Pinpoint the cell where the given text exists, returning its (x, y) midpoint coordinate. 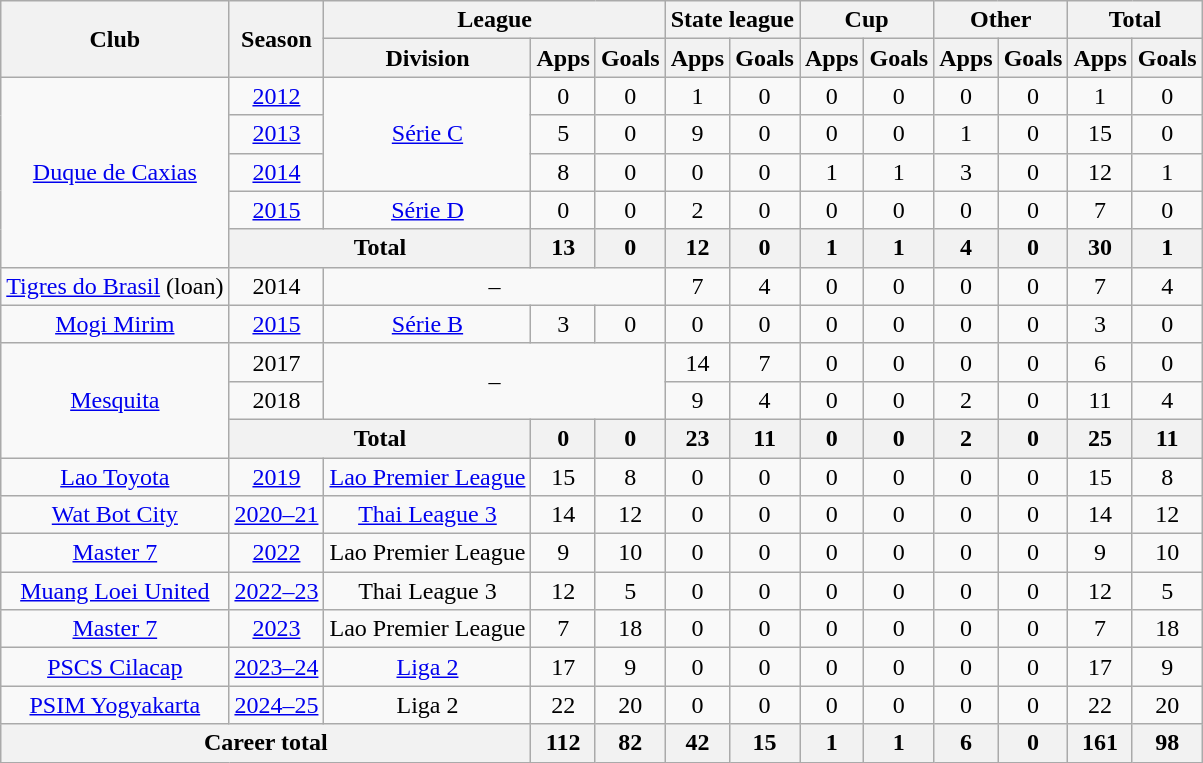
25 (1100, 438)
42 (697, 743)
Season (276, 39)
League (494, 20)
Mogi Mirim (115, 324)
PSCS Cilacap (115, 667)
2012 (276, 96)
PSIM Yogyakarta (115, 705)
2023–24 (276, 667)
2019 (276, 477)
Série D (428, 210)
2020–21 (276, 515)
2022–23 (276, 591)
2024–25 (276, 705)
Muang Loei United (115, 591)
Lao Toyota (115, 477)
2013 (276, 134)
Club (115, 39)
Wat Bot City (115, 515)
Division (428, 58)
13 (563, 248)
2018 (276, 400)
30 (1100, 248)
161 (1100, 743)
State league (732, 20)
2017 (276, 362)
2023 (276, 629)
2022 (276, 553)
Cup (867, 20)
Mesquita (115, 400)
Tigres do Brasil (loan) (115, 286)
Career total (266, 743)
23 (697, 438)
Série B (428, 324)
82 (630, 743)
Other (1001, 20)
98 (1167, 743)
112 (563, 743)
Duque de Caxias (115, 172)
Série C (428, 134)
